Return the [x, y] coordinate for the center point of the cell that contains the specified text.  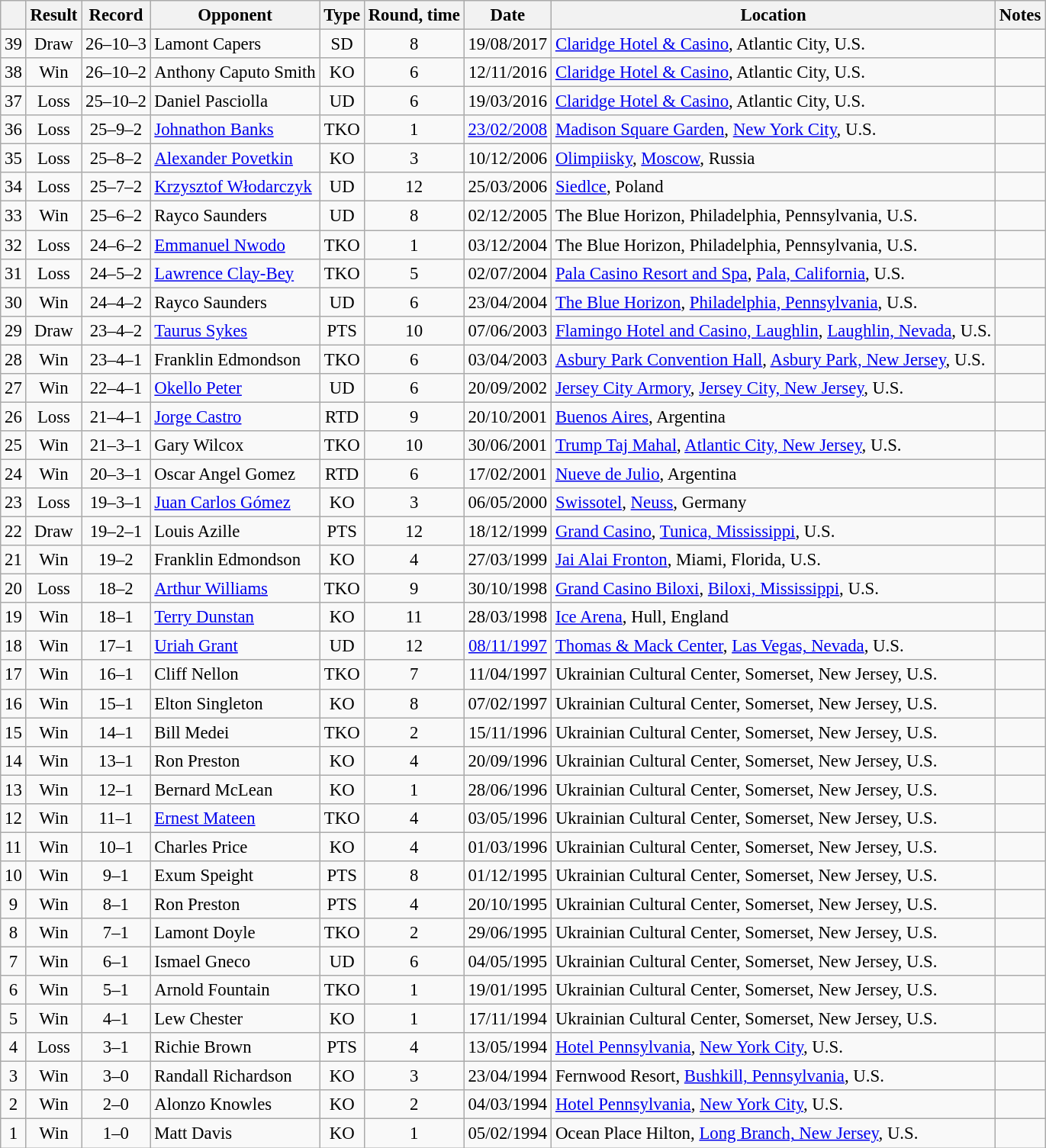
25–10–2 [116, 101]
Daniel Pasciolla [235, 101]
Jersey City Armory, Jersey City, New Jersey, U.S. [774, 388]
Anthony Caputo Smith [235, 72]
21 [14, 560]
18/12/1999 [507, 532]
24–6–2 [116, 245]
Elton Singleton [235, 703]
12–1 [116, 789]
Fernwood Resort, Bushkill, Pennsylvania, U.S. [774, 1076]
15 [14, 732]
Okello Peter [235, 388]
15/11/1996 [507, 732]
20–3–1 [116, 474]
6–1 [116, 962]
Alexander Povetkin [235, 159]
Pala Casino Resort and Spa, Pala, California, U.S. [774, 273]
3–1 [116, 1047]
Jai Alai Fronton, Miami, Florida, U.S. [774, 560]
Ice Arena, Hull, England [774, 617]
39 [14, 44]
Record [116, 15]
19/01/1995 [507, 990]
25–7–2 [116, 187]
33 [14, 216]
20/09/1996 [507, 761]
18–1 [116, 617]
Arthur Williams [235, 589]
4–1 [116, 1019]
Bill Medei [235, 732]
Charles Price [235, 847]
Bernard McLean [235, 789]
32 [14, 245]
9–1 [116, 876]
Swissotel, Neuss, Germany [774, 503]
03/04/2003 [507, 359]
Siedlce, Poland [774, 187]
14 [14, 761]
20/09/2002 [507, 388]
03/05/1996 [507, 818]
13 [14, 789]
25–8–2 [116, 159]
25 [14, 445]
06/05/2000 [507, 503]
23–4–2 [116, 330]
34 [14, 187]
23 [14, 503]
24–4–2 [116, 302]
Cliff Nellon [235, 675]
02/07/2004 [507, 273]
11/04/1997 [507, 675]
15–1 [116, 703]
Alonzo Knowles [235, 1105]
22 [14, 532]
Madison Square Garden, New York City, U.S. [774, 130]
16 [14, 703]
Jorge Castro [235, 416]
Taurus Sykes [235, 330]
24 [14, 474]
Uriah Grant [235, 646]
20/10/1995 [507, 904]
Emmanuel Nwodo [235, 245]
35 [14, 159]
05/02/1994 [507, 1134]
30 [14, 302]
21–3–1 [116, 445]
19–2 [116, 560]
Randall Richardson [235, 1076]
25–6–2 [116, 216]
29/06/1995 [507, 933]
26–10–3 [116, 44]
Grand Casino Biloxi, Biloxi, Mississippi, U.S. [774, 589]
Olimpiisky, Moscow, Russia [774, 159]
Location [774, 15]
27 [14, 388]
Terry Dunstan [235, 617]
37 [14, 101]
10–1 [116, 847]
30/10/1998 [507, 589]
Oscar Angel Gomez [235, 474]
Round, time [414, 15]
18–2 [116, 589]
7–1 [116, 933]
20 [14, 589]
Lamont Doyle [235, 933]
17–1 [116, 646]
Type [342, 15]
38 [14, 72]
30/06/2001 [507, 445]
17 [14, 675]
16–1 [116, 675]
20/10/2001 [507, 416]
3–0 [116, 1076]
1–0 [116, 1134]
Buenos Aires, Argentina [774, 416]
04/05/1995 [507, 962]
21–4–1 [116, 416]
Johnathon Banks [235, 130]
Gary Wilcox [235, 445]
28 [14, 359]
Louis Azille [235, 532]
24–5–2 [116, 273]
Date [507, 15]
03/12/2004 [507, 245]
19 [14, 617]
27/03/1999 [507, 560]
25/03/2006 [507, 187]
2–0 [116, 1105]
01/12/1995 [507, 876]
14–1 [116, 732]
Flamingo Hotel and Casino, Laughlin, Laughlin, Nevada, U.S. [774, 330]
19/03/2016 [507, 101]
04/03/1994 [507, 1105]
22–4–1 [116, 388]
02/12/2005 [507, 216]
23/04/2004 [507, 302]
26 [14, 416]
8–1 [116, 904]
10/12/2006 [507, 159]
17/11/1994 [507, 1019]
01/03/1996 [507, 847]
Asbury Park Convention Hall, Asbury Park, New Jersey, U.S. [774, 359]
07/06/2003 [507, 330]
31 [14, 273]
23/02/2008 [507, 130]
23–4–1 [116, 359]
5–1 [116, 990]
Ernest Mateen [235, 818]
19/08/2017 [507, 44]
23/04/1994 [507, 1076]
Arnold Fountain [235, 990]
08/11/1997 [507, 646]
Grand Casino, Tunica, Mississippi, U.S. [774, 532]
19–2–1 [116, 532]
25–9–2 [116, 130]
Thomas & Mack Center, Las Vegas, Nevada, U.S. [774, 646]
11–1 [116, 818]
13/05/1994 [507, 1047]
Matt Davis [235, 1134]
Juan Carlos Gómez [235, 503]
28/03/1998 [507, 617]
26–10–2 [116, 72]
07/02/1997 [507, 703]
Krzysztof Włodarczyk [235, 187]
Exum Speight [235, 876]
17/02/2001 [507, 474]
Nueve de Julio, Argentina [774, 474]
Trump Taj Mahal, Atlantic City, New Jersey, U.S. [774, 445]
28/06/1996 [507, 789]
13–1 [116, 761]
Ocean Place Hilton, Long Branch, New Jersey, U.S. [774, 1134]
Opponent [235, 15]
12/11/2016 [507, 72]
Lamont Capers [235, 44]
19–3–1 [116, 503]
36 [14, 130]
Result [53, 15]
Richie Brown [235, 1047]
SD [342, 44]
Ismael Gneco [235, 962]
Lawrence Clay-Bey [235, 273]
Notes [1021, 15]
18 [14, 646]
Lew Chester [235, 1019]
29 [14, 330]
